From the cell containing the given text, extract its center point as (X, Y) coordinate. 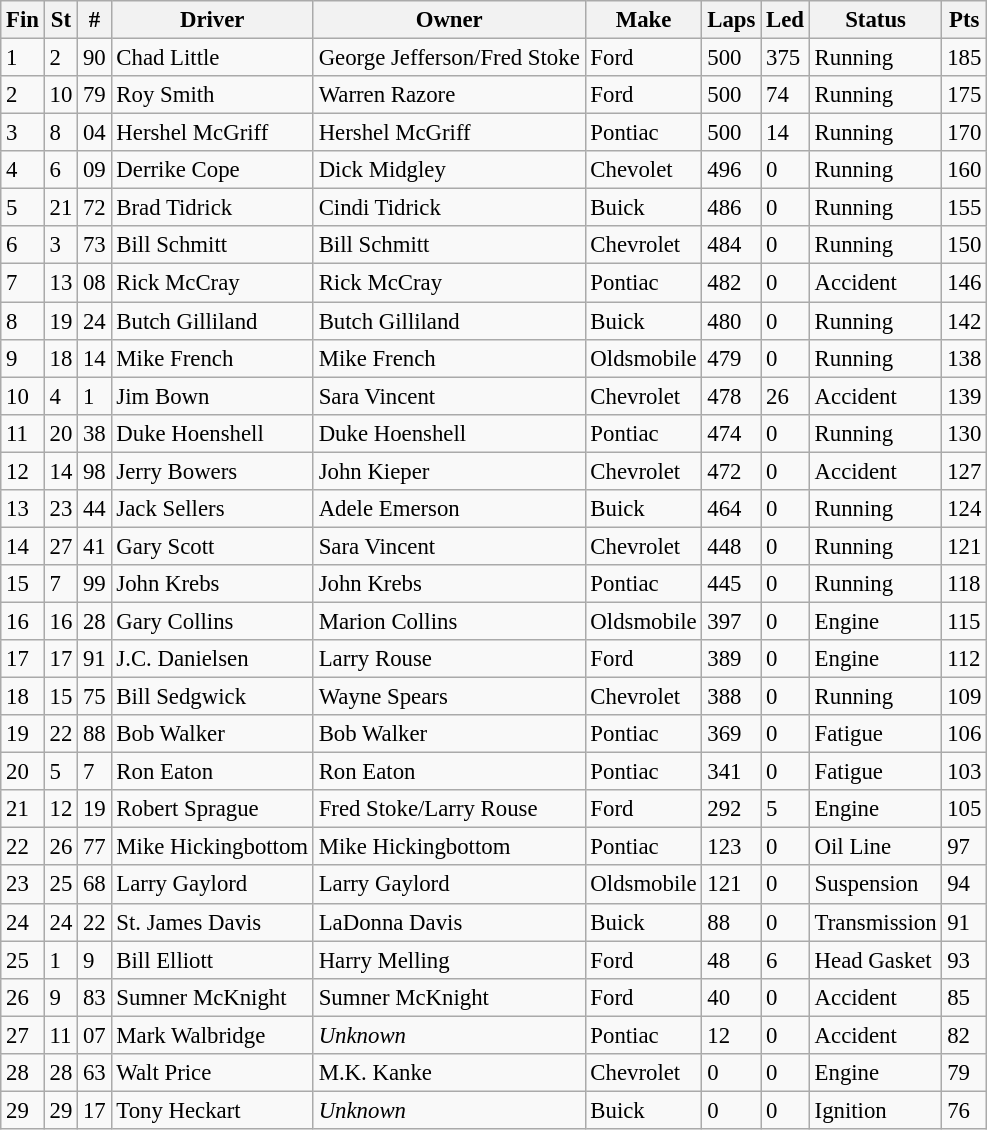
Mark Walbridge (212, 1035)
38 (94, 433)
Make (644, 20)
Driver (212, 20)
83 (94, 997)
St (60, 20)
155 (964, 208)
496 (732, 170)
90 (94, 58)
M.K. Kanke (449, 1073)
Transmission (876, 922)
Bill Sedgwick (212, 697)
Robert Sprague (212, 809)
94 (964, 885)
448 (732, 546)
Fin (23, 20)
124 (964, 509)
130 (964, 433)
445 (732, 584)
Adele Emerson (449, 509)
Status (876, 20)
04 (94, 133)
474 (732, 433)
John Kieper (449, 471)
07 (94, 1035)
Owner (449, 20)
484 (732, 245)
Tony Heckart (212, 1110)
Derrike Cope (212, 170)
369 (732, 734)
Dick Midgley (449, 170)
St. James Davis (212, 922)
Jim Bown (212, 396)
127 (964, 471)
Walt Price (212, 1073)
Warren Razore (449, 95)
74 (786, 95)
08 (94, 283)
142 (964, 321)
Roy Smith (212, 95)
482 (732, 283)
Fred Stoke/Larry Rouse (449, 809)
68 (94, 885)
Marion Collins (449, 621)
Wayne Spears (449, 697)
Pts (964, 20)
J.C. Danielsen (212, 659)
Cindi Tidrick (449, 208)
99 (94, 584)
146 (964, 283)
389 (732, 659)
Laps (732, 20)
72 (94, 208)
George Jefferson/Fred Stoke (449, 58)
Gary Scott (212, 546)
Led (786, 20)
Oil Line (876, 847)
138 (964, 358)
479 (732, 358)
73 (94, 245)
09 (94, 170)
75 (94, 697)
375 (786, 58)
Larry Rouse (449, 659)
175 (964, 95)
170 (964, 133)
44 (94, 509)
Head Gasket (876, 960)
Brad Tidrick (212, 208)
Jerry Bowers (212, 471)
472 (732, 471)
185 (964, 58)
Chad Little (212, 58)
Gary Collins (212, 621)
486 (732, 208)
118 (964, 584)
106 (964, 734)
123 (732, 847)
85 (964, 997)
139 (964, 396)
388 (732, 697)
397 (732, 621)
LaDonna Davis (449, 922)
115 (964, 621)
82 (964, 1035)
48 (732, 960)
40 (732, 997)
Bill Elliott (212, 960)
341 (732, 772)
97 (964, 847)
63 (94, 1073)
Chevolet (644, 170)
Harry Melling (449, 960)
292 (732, 809)
112 (964, 659)
93 (964, 960)
103 (964, 772)
105 (964, 809)
Ignition (876, 1110)
Suspension (876, 885)
109 (964, 697)
41 (94, 546)
478 (732, 396)
160 (964, 170)
76 (964, 1110)
464 (732, 509)
Jack Sellers (212, 509)
98 (94, 471)
480 (732, 321)
77 (94, 847)
# (94, 20)
150 (964, 245)
